Capture the cell that displays the provided text and extract its (x, y) central coordinate. 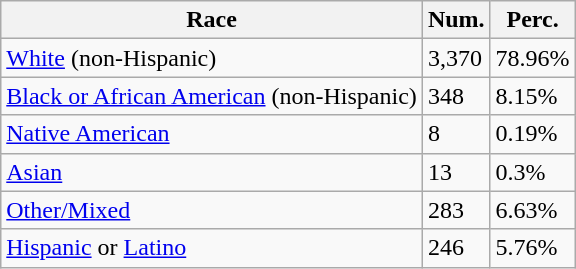
Race (212, 20)
Num. (456, 20)
Asian (212, 172)
Perc. (532, 20)
Native American (212, 134)
0.19% (532, 134)
78.96% (532, 58)
246 (456, 248)
348 (456, 96)
White (non-Hispanic) (212, 58)
13 (456, 172)
Black or African American (non-Hispanic) (212, 96)
Other/Mixed (212, 210)
5.76% (532, 248)
0.3% (532, 172)
6.63% (532, 210)
283 (456, 210)
3,370 (456, 58)
8 (456, 134)
Hispanic or Latino (212, 248)
8.15% (532, 96)
